Detect which cell encompasses the target text, then output its [X, Y] center coordinate. 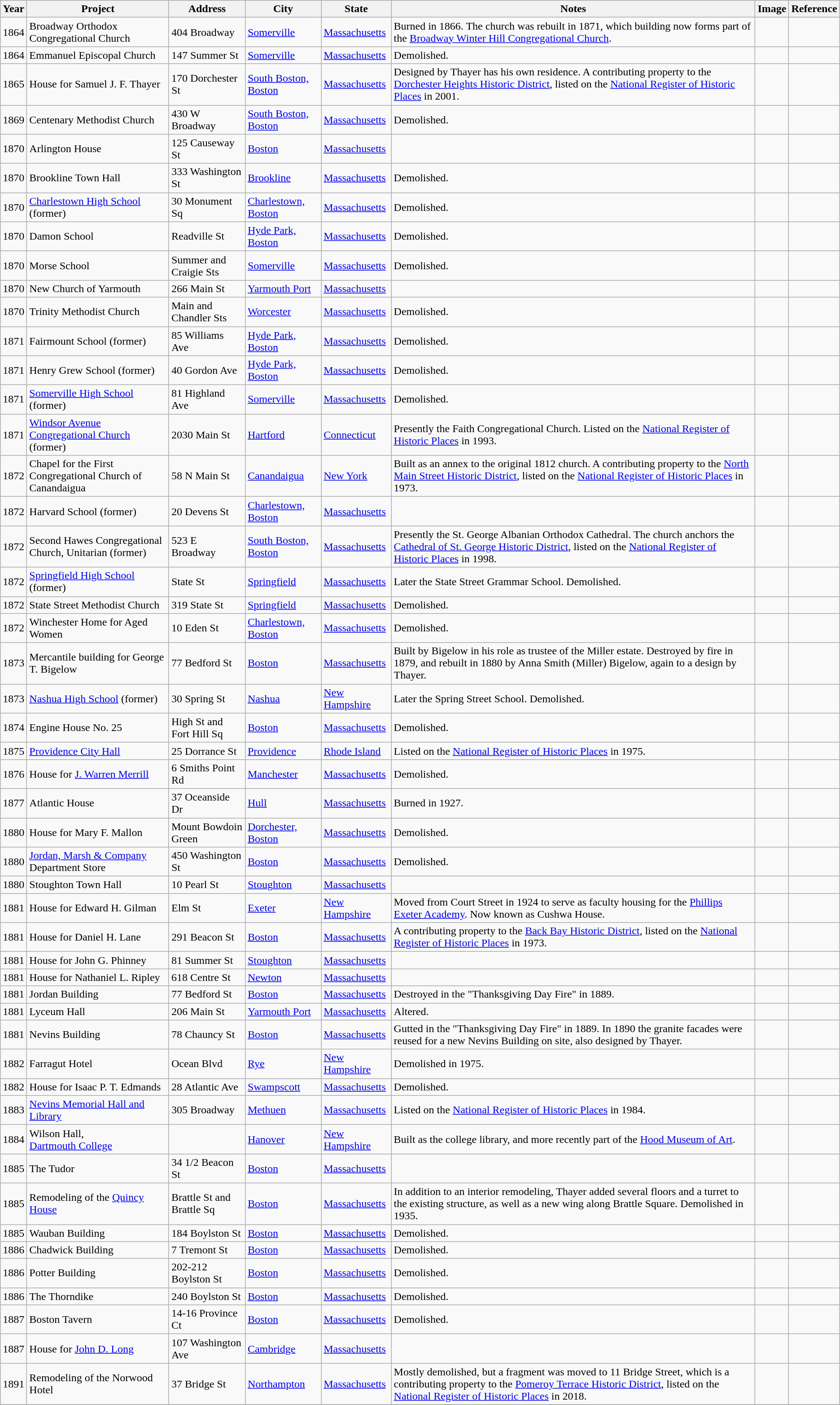
Nashua [283, 698]
A contributing property to the Back Bay Historic District, listed on the National Register of Historic Places in 1973. [573, 937]
404 Broadway [207, 32]
Potter Building [98, 1274]
Jordan Building [98, 994]
Rhode Island [356, 751]
Burned in 1927. [573, 803]
Harvard School (former) [98, 512]
6 Smiths Point Rd [207, 774]
The Thorndike [98, 1296]
Wilson Hall,Dartmouth College [98, 1139]
Main and Chandler Sts [207, 311]
333 Washington St [207, 178]
State [356, 9]
New Church of Yarmouth [98, 289]
25 Dorrance St [207, 751]
34 1/2 Beacon St [207, 1169]
147 Summer St [207, 55]
Summer and Craigie Sts [207, 266]
Swampscott [283, 1087]
Charlestown High School (former) [98, 207]
2030 Main St [207, 435]
Northampton [283, 1384]
State Street Methodist Church [98, 605]
Cambridge [283, 1349]
Hull [283, 803]
81 Summer St [207, 960]
Canandaigua [283, 476]
House for Nathaniel L. Ripley [98, 977]
Connecticut [356, 435]
1869 [13, 119]
Damon School [98, 236]
Demolished in 1975. [573, 1064]
10 Pearl St [207, 885]
Farragut Hotel [98, 1064]
House for J. Warren Merrill [98, 774]
20 Devens St [207, 512]
Year [13, 9]
Burned in 1866. The church was rebuilt in 1871, which building now forms part of the Broadway Winter Hill Congregational Church. [573, 32]
319 State St [207, 605]
81 Highland Ave [207, 399]
Reference [814, 9]
184 Boylston St [207, 1233]
City [283, 9]
37 Bridge St [207, 1384]
Jordan, Marsh & Company Department Store [98, 862]
1865 [13, 84]
Brookline [283, 178]
Worcester [283, 311]
Destroyed in the "Thanksgiving Day Fire" in 1889. [573, 994]
Listed on the National Register of Historic Places in 1975. [573, 751]
Hanover [283, 1139]
House for John G. Phinney [98, 960]
House for Samuel J. F. Thayer [98, 84]
Nevins Building [98, 1035]
240 Boylston St [207, 1296]
Newton [283, 977]
202-212 Boylston St [207, 1274]
Hartford [283, 435]
Elm St [207, 908]
Centenary Methodist Church [98, 119]
Manchester [283, 774]
Providence City Hall [98, 751]
1875 [13, 751]
Address [207, 9]
State St [207, 582]
Lyceum Hall [98, 1011]
Project [98, 9]
1877 [13, 803]
Springfield High School (former) [98, 582]
Stoughton Town Hall [98, 885]
House for Isaac P. T. Edmands [98, 1087]
Trinity Methodist Church [98, 311]
1891 [13, 1384]
Gutted in the "Thanksgiving Day Fire" in 1889. In 1890 the granite facades were reused for a new Nevins Building on site, also designed by Thayer. [573, 1035]
Somerville High School (former) [98, 399]
Emmanuel Episcopal Church [98, 55]
Later the State Street Grammar School. Demolished. [573, 582]
Atlantic House [98, 803]
House for Edward H. Gilman [98, 908]
Ocean Blvd [207, 1064]
Winchester Home for Aged Women [98, 628]
450 Washington St [207, 862]
Windsor Avenue Congregational Church (former) [98, 435]
Listed on the National Register of Historic Places in 1984. [573, 1110]
30 Spring St [207, 698]
Rye [283, 1064]
Nashua High School (former) [98, 698]
Henry Grew School (former) [98, 371]
Readville St [207, 236]
206 Main St [207, 1011]
430 W Broadway [207, 119]
High St and Fort Hill Sq [207, 728]
28 Atlantic Ave [207, 1087]
Remodeling of the Norwood Hotel [98, 1384]
85 Williams Ave [207, 341]
107 Washington Ave [207, 1349]
New York [356, 476]
Wauban Building [98, 1233]
Dorchester, Boston [283, 832]
Nevins Memorial Hall and Library [98, 1110]
14-16 Province Ct [207, 1319]
House for John D. Long [98, 1349]
Presently the Faith Congregational Church. Listed on the National Register of Historic Places in 1993. [573, 435]
78 Chauncy St [207, 1035]
Providence [283, 751]
Mercantile building for George T. Bigelow [98, 663]
10 Eden St [207, 628]
Notes [573, 9]
Brookline Town Hall [98, 178]
305 Broadway [207, 1110]
The Tudor [98, 1169]
Image [772, 9]
1874 [13, 728]
Built as the college library, and more recently part of the Hood Museum of Art. [573, 1139]
Later the Spring Street School. Demolished. [573, 698]
Moved from Court Street in 1924 to serve as faculty housing for the Phillips Exeter Academy. Now known as Cushwa House. [573, 908]
Broadway Orthodox Congregational Church [98, 32]
266 Main St [207, 289]
30 Monument Sq [207, 207]
618 Centre St [207, 977]
58 N Main St [207, 476]
Methuen [283, 1110]
Engine House No. 25 [98, 728]
37 Oceanside Dr [207, 803]
1883 [13, 1110]
7 Tremont St [207, 1250]
40 Gordon Ave [207, 371]
Exeter [283, 908]
Altered. [573, 1011]
Boston Tavern [98, 1319]
Arlington House [98, 149]
291 Beacon St [207, 937]
Morse School [98, 266]
125 Causeway St [207, 149]
1876 [13, 774]
Remodeling of the Quincy House [98, 1204]
Brattle St and Brattle Sq [207, 1204]
523 E Broadway [207, 547]
Chapel for the First Congregational Church of Canandaigua [98, 476]
1884 [13, 1139]
Second Hawes Congregational Church, Unitarian (former) [98, 547]
Chadwick Building [98, 1250]
Mount Bowdoin Green [207, 832]
Fairmount School (former) [98, 341]
House for Mary F. Mallon [98, 832]
170 Dorchester St [207, 84]
House for Daniel H. Lane [98, 937]
